Provide the [X, Y] coordinate of the cell's center where the given text is located.  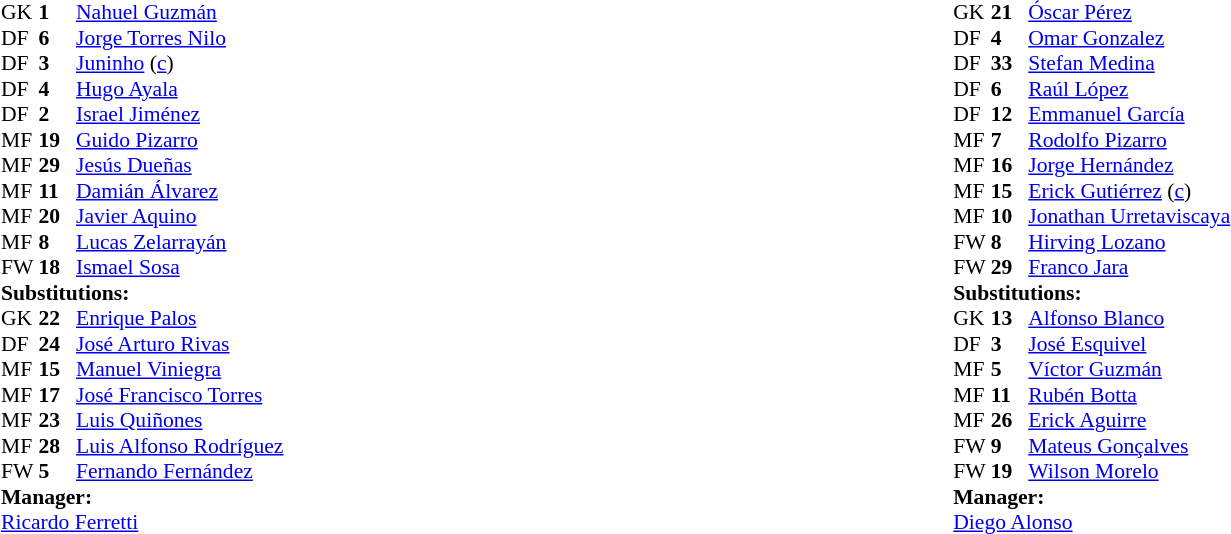
9 [1010, 446]
José Arturo Rivas [180, 344]
13 [1010, 319]
Jonathan Urretaviscaya [1129, 217]
Víctor Guzmán [1129, 369]
33 [1010, 63]
12 [1010, 115]
Manuel Viniegra [180, 369]
16 [1010, 165]
10 [1010, 217]
Rodolfo Pizarro [1129, 140]
Enrique Palos [180, 319]
Fernando Fernández [180, 471]
Hugo Ayala [180, 89]
17 [57, 395]
Guido Pizarro [180, 140]
7 [1010, 140]
18 [57, 267]
21 [1010, 13]
Damián Álvarez [180, 191]
28 [57, 446]
Stefan Medina [1129, 63]
26 [1010, 421]
Emmanuel García [1129, 115]
Franco Jara [1129, 267]
20 [57, 217]
Omar Gonzalez [1129, 38]
Erick Gutiérrez (c) [1129, 191]
Nahuel Guzmán [180, 13]
Juninho (c) [180, 63]
Wilson Morelo [1129, 471]
Javier Aquino [180, 217]
José Esquivel [1129, 344]
24 [57, 344]
22 [57, 319]
Luis Alfonso Rodríguez [180, 446]
Jorge Hernández [1129, 165]
2 [57, 115]
Ismael Sosa [180, 267]
Hirving Lozano [1129, 242]
Lucas Zelarrayán [180, 242]
Erick Aguirre [1129, 421]
Óscar Pérez [1129, 13]
Israel Jiménez [180, 115]
Jesús Dueñas [180, 165]
Alfonso Blanco [1129, 319]
Raúl López [1129, 89]
Mateus Gonçalves [1129, 446]
1 [57, 13]
Luis Quiñones [180, 421]
José Francisco Torres [180, 395]
Rubén Botta [1129, 395]
23 [57, 421]
Jorge Torres Nilo [180, 38]
